Return [x, y] of the center of cell containing provided text 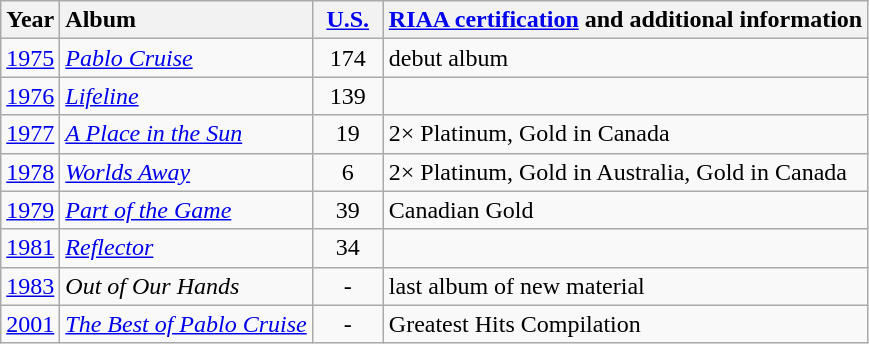
Lifeline [186, 96]
1979 [30, 210]
1975 [30, 58]
6 [348, 172]
Part of the Game [186, 210]
19 [348, 134]
RIAA certification and additional information [625, 20]
U.S. [348, 20]
Worlds Away [186, 172]
174 [348, 58]
The Best of Pablo Cruise [186, 324]
Canadian Gold [625, 210]
Year [30, 20]
last album of new material [625, 286]
2001 [30, 324]
2× Platinum, Gold in Australia, Gold in Canada [625, 172]
Out of Our Hands [186, 286]
34 [348, 248]
1981 [30, 248]
debut album [625, 58]
1983 [30, 286]
Greatest Hits Compilation [625, 324]
A Place in the Sun [186, 134]
2× Platinum, Gold in Canada [625, 134]
1977 [30, 134]
Album [186, 20]
1976 [30, 96]
Reflector [186, 248]
139 [348, 96]
1978 [30, 172]
Pablo Cruise [186, 58]
39 [348, 210]
